Identify which cell holds the provided text, then report its [x, y] central coordinate. 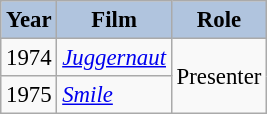
1975 [29, 95]
Presenter [218, 76]
Film [114, 20]
Juggernaut [114, 58]
Year [29, 20]
Role [218, 20]
1974 [29, 58]
Smile [114, 95]
